Detect which cell encompasses the target text, then output its (X, Y) center coordinate. 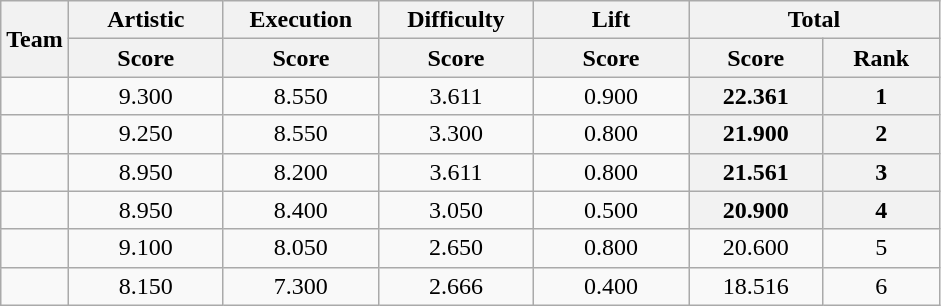
Execution (300, 20)
7.300 (300, 286)
9.300 (146, 96)
9.250 (146, 134)
Team (35, 39)
Artistic (146, 20)
3.050 (456, 210)
9.100 (146, 248)
3 (882, 172)
22.361 (756, 96)
8.050 (300, 248)
8.200 (300, 172)
3.300 (456, 134)
5 (882, 248)
8.400 (300, 210)
8.150 (146, 286)
2.666 (456, 286)
0.400 (610, 286)
20.900 (756, 210)
4 (882, 210)
20.600 (756, 248)
6 (882, 286)
1 (882, 96)
Difficulty (456, 20)
0.500 (610, 210)
2 (882, 134)
Rank (882, 58)
0.900 (610, 96)
2.650 (456, 248)
Total (814, 20)
21.561 (756, 172)
21.900 (756, 134)
Lift (610, 20)
18.516 (756, 286)
